Locate the cell with the specified text and output its (X, Y) center coordinate. 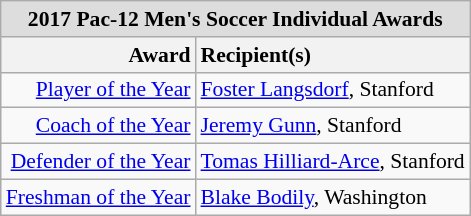
Tomas Hilliard-Arce, Stanford (333, 162)
2017 Pac-12 Men's Soccer Individual Awards (236, 19)
Defender of the Year (98, 162)
Jeremy Gunn, Stanford (333, 126)
Coach of the Year (98, 126)
Player of the Year (98, 90)
Foster Langsdorf, Stanford (333, 90)
Award (98, 55)
Blake Bodily, Washington (333, 197)
Freshman of the Year (98, 197)
Recipient(s) (333, 55)
